Pinpoint the cell where the given text exists, returning its (x, y) midpoint coordinate. 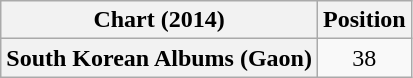
Position (364, 20)
38 (364, 58)
Chart (2014) (160, 20)
South Korean Albums (Gaon) (160, 58)
